Capture the cell that displays the provided text and extract its [x, y] central coordinate. 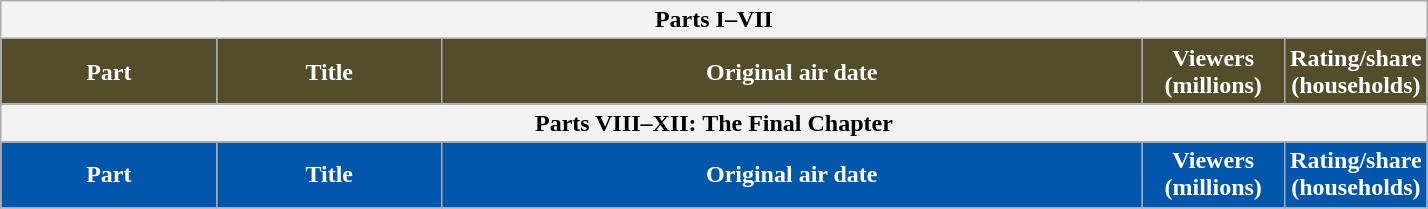
Parts I–VII [714, 20]
Parts VIII–XII: The Final Chapter [714, 123]
